Search for the cell housing the specified text and yield its [x, y] center coordinate. 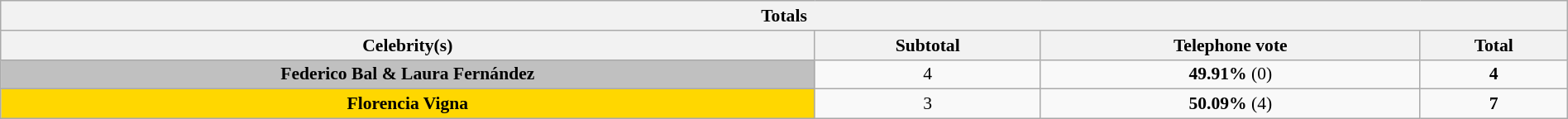
3 [928, 104]
49.91% (0) [1231, 74]
Florencia Vigna [408, 104]
Federico Bal & Laura Fernández [408, 74]
7 [1494, 104]
Telephone vote [1231, 45]
Subtotal [928, 45]
Celebrity(s) [408, 45]
Totals [784, 16]
50.09% (4) [1231, 104]
Total [1494, 45]
